Capture the cell that displays the provided text and extract its [X, Y] central coordinate. 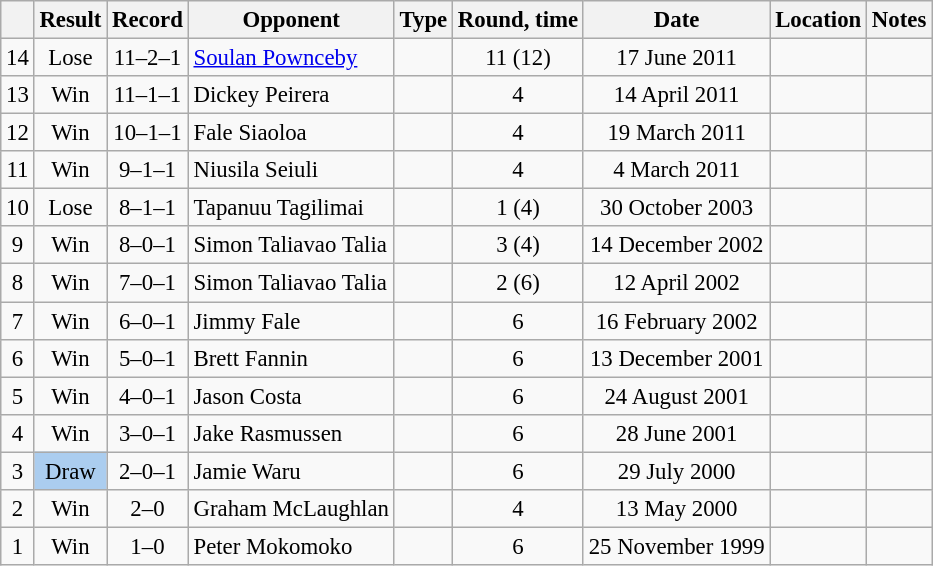
Type [423, 20]
5 [18, 396]
Draw [70, 471]
Graham McLaughlan [291, 509]
Opponent [291, 20]
Dickey Peirera [291, 95]
11–2–1 [148, 58]
30 October 2003 [676, 208]
11 [18, 170]
1 (4) [518, 208]
Niusila Seiuli [291, 170]
Fale Siaoloa [291, 133]
Location [818, 20]
4 March 2011 [676, 170]
Jamie Waru [291, 471]
10–1–1 [148, 133]
3–0–1 [148, 433]
Soulan Pownceby [291, 58]
Brett Fannin [291, 358]
1–0 [148, 546]
12 [18, 133]
Jason Costa [291, 396]
17 June 2011 [676, 58]
Jimmy Fale [291, 321]
Result [70, 20]
2–0–1 [148, 471]
7 [18, 321]
11 (12) [518, 58]
12 April 2002 [676, 283]
2–0 [148, 509]
19 March 2011 [676, 133]
10 [18, 208]
16 February 2002 [676, 321]
7–0–1 [148, 283]
3 (4) [518, 245]
13 [18, 95]
Tapanuu Tagilimai [291, 208]
8–1–1 [148, 208]
Round, time [518, 20]
5–0–1 [148, 358]
11–1–1 [148, 95]
6–0–1 [148, 321]
8 [18, 283]
Peter Mokomoko [291, 546]
Record [148, 20]
13 December 2001 [676, 358]
1 [18, 546]
2 [18, 509]
Jake Rasmussen [291, 433]
13 May 2000 [676, 509]
Notes [900, 20]
25 November 1999 [676, 546]
2 (6) [518, 283]
14 December 2002 [676, 245]
28 June 2001 [676, 433]
3 [18, 471]
4–0–1 [148, 396]
Date [676, 20]
14 [18, 58]
8–0–1 [148, 245]
9–1–1 [148, 170]
29 July 2000 [676, 471]
9 [18, 245]
24 August 2001 [676, 396]
14 April 2011 [676, 95]
